Extract the [x, y] coordinate from the center of the cell holding the provided text.  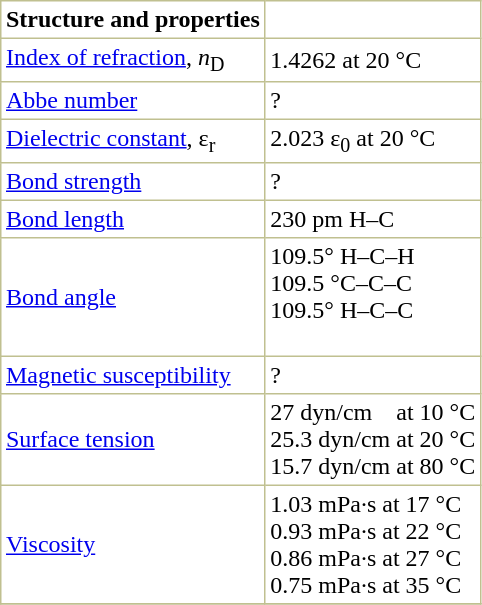
230 pm H–C [372, 220]
Dielectric constant, εr [133, 142]
Index of refraction, nD [133, 60]
Structure and properties [133, 20]
Magnetic susceptibility [133, 376]
Abbe number [133, 101]
27 dyn/cm at 10 °C25.3 dyn/cm at 20 °C15.7 dyn/cm at 80 °C [372, 440]
Viscosity [133, 545]
Bond angle [133, 297]
Surface tension [133, 440]
1.03 mPa·s at 17 °C0.93 mPa·s at 22 °C0.86 mPa·s at 27 °C0.75 mPa·s at 35 °C [372, 545]
Bond length [133, 220]
109.5° H–C–H109.5 °C–C–C 109.5° H–C–C [372, 297]
Bond strength [133, 182]
1.4262 at 20 °C [372, 60]
2.023 ε0 at 20 °C [372, 142]
